Return the [x, y] coordinate for the center point of the cell that contains the specified text.  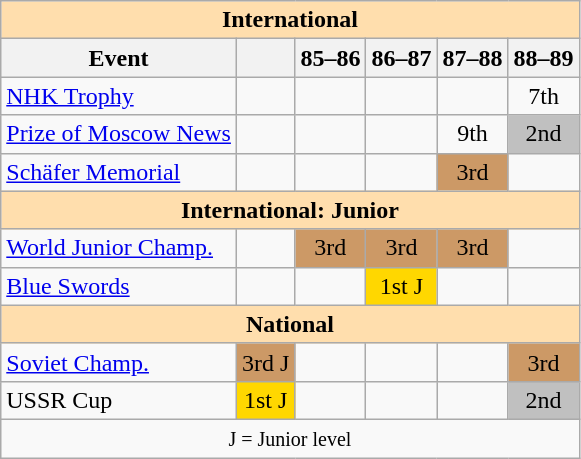
International: Junior [290, 210]
85–86 [330, 58]
Schäfer Memorial [119, 172]
World Junior Champ. [119, 248]
J = Junior level [290, 438]
Prize of Moscow News [119, 134]
86–87 [402, 58]
NHK Trophy [119, 96]
88–89 [544, 58]
7th [544, 96]
3rd J [265, 362]
87–88 [472, 58]
Soviet Champ. [119, 362]
International [290, 20]
Blue Swords [119, 286]
National [290, 324]
USSR Cup [119, 400]
Event [119, 58]
9th [472, 134]
